Provide the [X, Y] coordinate of the cell's center where the given text is located.  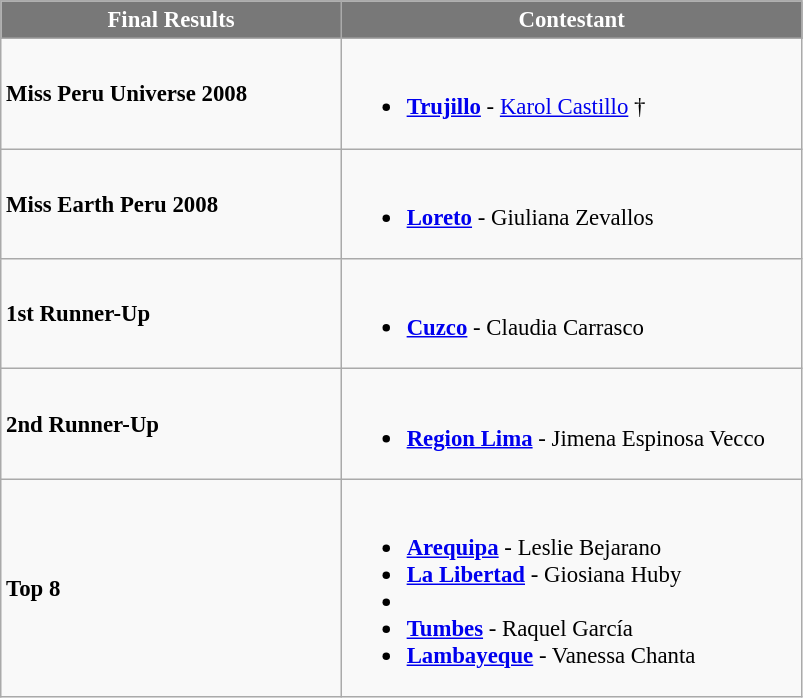
Contestant [572, 20]
Final Results [172, 20]
Miss Earth Peru 2008 [172, 204]
2nd Runner-Up [172, 424]
Region Lima - Jimena Espinosa Vecco [572, 424]
Arequipa - Leslie Bejarano La Libertad - Giosiana Huby Tumbes - Raquel García Lambayeque - Vanessa Chanta [572, 588]
Loreto - Giuliana Zevallos [572, 204]
Miss Peru Universe 2008 [172, 94]
Cuzco - Claudia Carrasco [572, 314]
1st Runner-Up [172, 314]
Top 8 [172, 588]
Trujillo - Karol Castillo † [572, 94]
